Provide the [X, Y] coordinate of the cell's center where the given text is located.  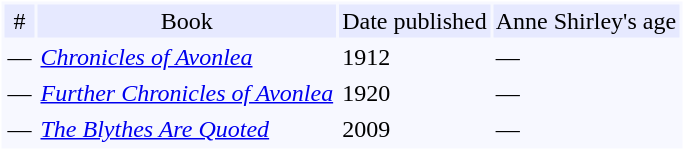
Further Chronicles of Avonlea [188, 92]
Chronicles of Avonlea [188, 56]
1920 [414, 92]
Date published [414, 20]
1912 [414, 56]
2009 [414, 128]
The Blythes Are Quoted [188, 128]
Book [188, 20]
# [19, 20]
Anne Shirley's age [586, 20]
